From the cell containing the given text, extract its center point as (X, Y) coordinate. 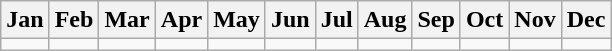
Oct (484, 20)
May (237, 20)
Nov (535, 20)
Sep (436, 20)
Jan (25, 20)
Feb (74, 20)
Mar (127, 20)
Jul (336, 20)
Jun (290, 20)
Dec (586, 20)
Aug (385, 20)
Apr (181, 20)
